Determine the [X, Y] coordinate at the center of the cell enclosing the given text.  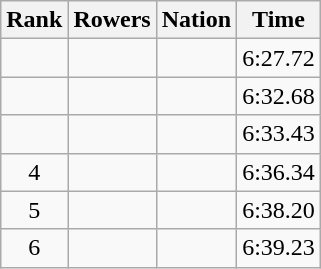
6:38.20 [279, 210]
6:27.72 [279, 58]
6:32.68 [279, 96]
Time [279, 20]
6:33.43 [279, 134]
Rank [34, 20]
6:36.34 [279, 172]
6 [34, 248]
5 [34, 210]
Rowers [112, 20]
6:39.23 [279, 248]
4 [34, 172]
Nation [196, 20]
